Output the [x, y] coordinate of the center of the cell containing the given text.  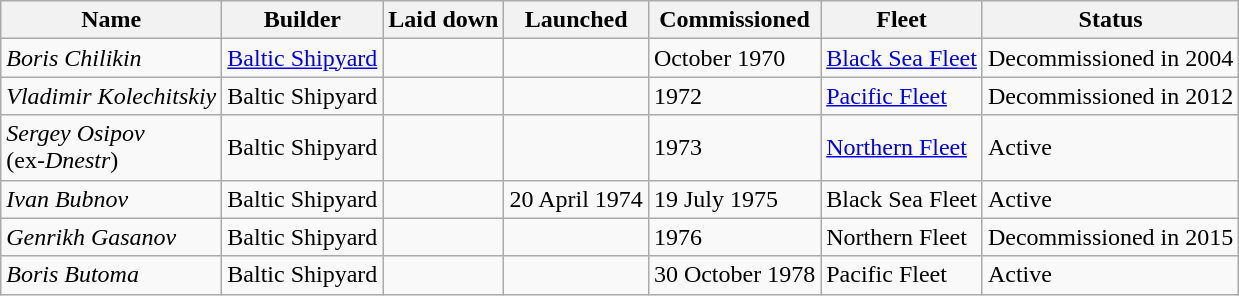
Decommissioned in 2004 [1110, 58]
20 April 1974 [576, 199]
1976 [734, 237]
Status [1110, 20]
Commissioned [734, 20]
Launched [576, 20]
Ivan Bubnov [112, 199]
30 October 1978 [734, 275]
Name [112, 20]
19 July 1975 [734, 199]
Laid down [444, 20]
1973 [734, 148]
Sergey Osipov(ex-Dnestr) [112, 148]
Decommissioned in 2015 [1110, 237]
Genrikh Gasanov [112, 237]
Boris Chilikin [112, 58]
1972 [734, 96]
Vladimir Kolechitskiy [112, 96]
Decommissioned in 2012 [1110, 96]
Builder [302, 20]
Boris Butoma [112, 275]
October 1970 [734, 58]
Fleet [902, 20]
